Capture the cell that displays the provided text and extract its (x, y) central coordinate. 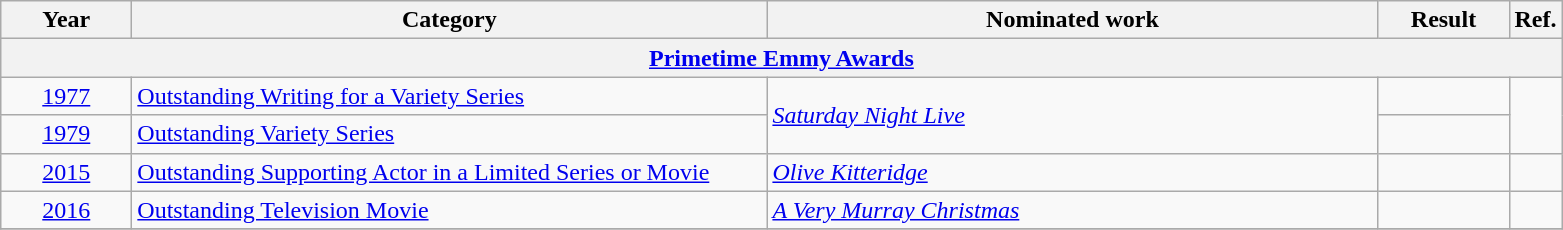
Primetime Emmy Awards (782, 58)
Category (450, 20)
Result (1444, 20)
Year (66, 20)
Saturday Night Live (1072, 115)
Outstanding Writing for a Variety Series (450, 96)
1977 (66, 96)
Outstanding Supporting Actor in a Limited Series or Movie (450, 172)
Outstanding Variety Series (450, 134)
Ref. (1536, 20)
A Very Murray Christmas (1072, 210)
Olive Kitteridge (1072, 172)
Nominated work (1072, 20)
Outstanding Television Movie (450, 210)
1979 (66, 134)
2016 (66, 210)
2015 (66, 172)
